Return the [x, y] coordinate for the center point of the cell that contains the specified text.  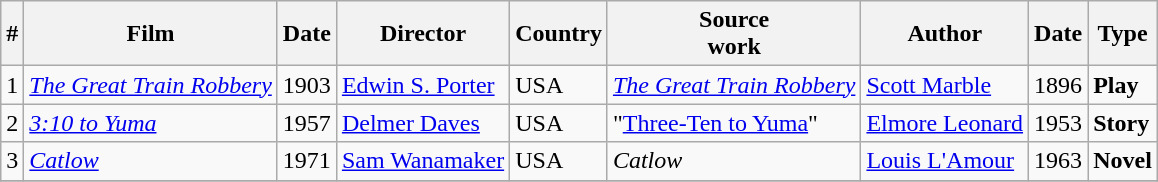
Louis L'Amour [945, 161]
3:10 to Yuma [151, 123]
"Three-Ten to Yuma" [734, 123]
1 [12, 85]
Type [1123, 34]
Delmer Daves [422, 123]
Scott Marble [945, 85]
Play [1123, 85]
# [12, 34]
Sam Wanamaker [422, 161]
Film [151, 34]
Elmore Leonard [945, 123]
Novel [1123, 161]
Author [945, 34]
2 [12, 123]
1971 [306, 161]
Sourcework [734, 34]
1957 [306, 123]
3 [12, 161]
1903 [306, 85]
Edwin S. Porter [422, 85]
1953 [1058, 123]
Country [559, 34]
Director [422, 34]
1963 [1058, 161]
1896 [1058, 85]
Story [1123, 123]
